Locate the cell with the specified text and output its (x, y) center coordinate. 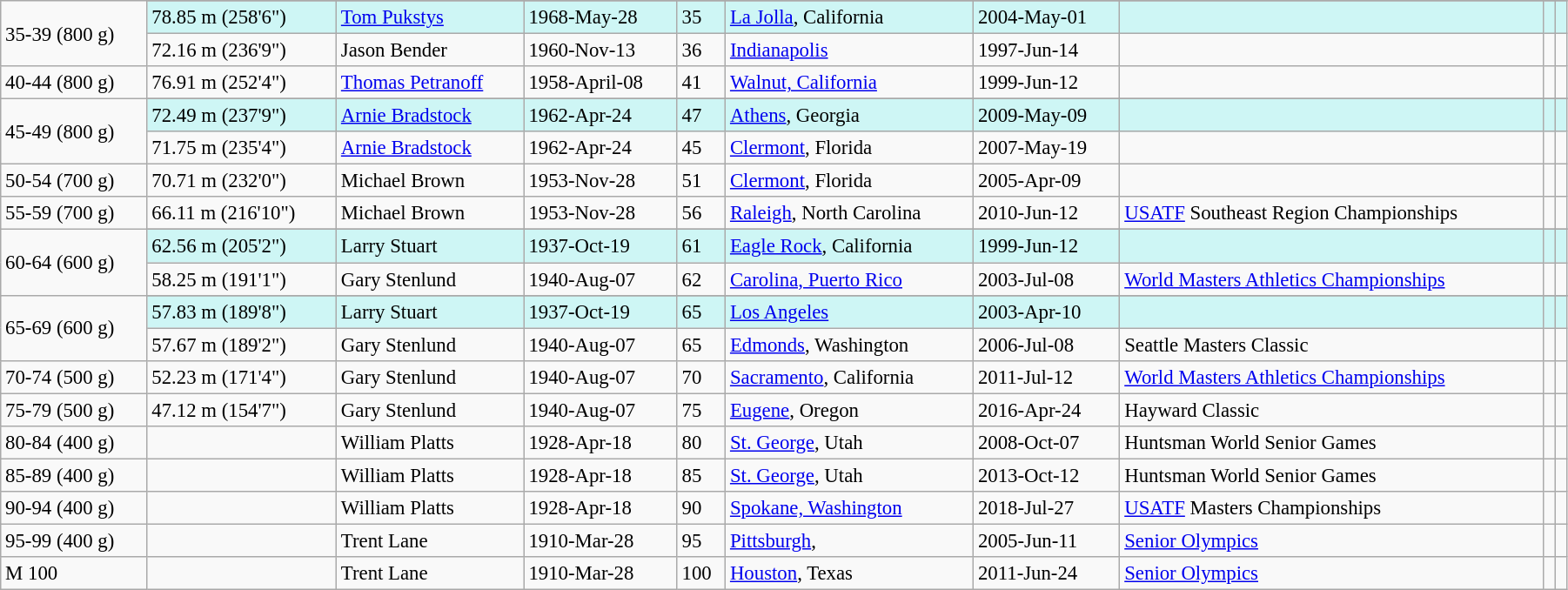
La Jolla, California (849, 17)
2005-Apr-09 (1047, 181)
2007-May-19 (1047, 148)
2006-Jul-08 (1047, 345)
90 (701, 508)
71.75 m (235'4") (242, 148)
2018-Jul-27 (1047, 508)
70.71 m (232'0") (242, 181)
40-44 (800 g) (74, 83)
41 (701, 83)
56 (701, 213)
2005-Jun-11 (1047, 540)
60-64 (600 g) (74, 263)
1958-April-08 (600, 83)
66.11 m (216'10") (242, 213)
76.91 m (252'4") (242, 83)
2003-Apr-10 (1047, 312)
50-54 (700 g) (74, 181)
80 (701, 443)
35-39 (800 g) (74, 33)
57.83 m (189'8") (242, 312)
Los Angeles (849, 312)
2009-May-09 (1047, 116)
Raleigh, North Carolina (849, 213)
Seattle Masters Classic (1331, 345)
2010-Jun-12 (1047, 213)
Spokane, Washington (849, 508)
36 (701, 50)
47.12 m (154'7") (242, 410)
70-74 (500 g) (74, 377)
70 (701, 377)
90-94 (400 g) (74, 508)
M 100 (74, 573)
57.67 m (189'2") (242, 345)
2011-Jul-12 (1047, 377)
100 (701, 573)
Hayward Classic (1331, 410)
Pittsburgh, (849, 540)
95-99 (400 g) (74, 540)
62.56 m (205'2") (242, 246)
1997-Jun-14 (1047, 50)
85-89 (400 g) (74, 475)
1960-Nov-13 (600, 50)
2003-Jul-08 (1047, 279)
USATF Masters Championships (1331, 508)
1968-May-28 (600, 17)
Carolina, Puerto Rico (849, 279)
Indianapolis (849, 50)
45-49 (800 g) (74, 132)
65-69 (600 g) (74, 327)
75-79 (500 g) (74, 410)
72.49 m (237'9") (242, 116)
62 (701, 279)
2008-Oct-07 (1047, 443)
61 (701, 246)
Eugene, Oregon (849, 410)
2011-Jun-24 (1047, 573)
47 (701, 116)
Jason Bender (431, 50)
55-59 (700 g) (74, 213)
80-84 (400 g) (74, 443)
Tom Pukstys (431, 17)
45 (701, 148)
Walnut, California (849, 83)
95 (701, 540)
35 (701, 17)
2013-Oct-12 (1047, 475)
58.25 m (191'1") (242, 279)
2004-May-01 (1047, 17)
72.16 m (236'9") (242, 50)
78.85 m (258'6") (242, 17)
Eagle Rock, California (849, 246)
2016-Apr-24 (1047, 410)
Houston, Texas (849, 573)
USATF Southeast Region Championships (1331, 213)
Athens, Georgia (849, 116)
Sacramento, California (849, 377)
Edmonds, Washington (849, 345)
75 (701, 410)
51 (701, 181)
Thomas Petranoff (431, 83)
52.23 m (171'4") (242, 377)
85 (701, 475)
